Find where the given text appears and provide that cell's center as (x, y) coordinate. 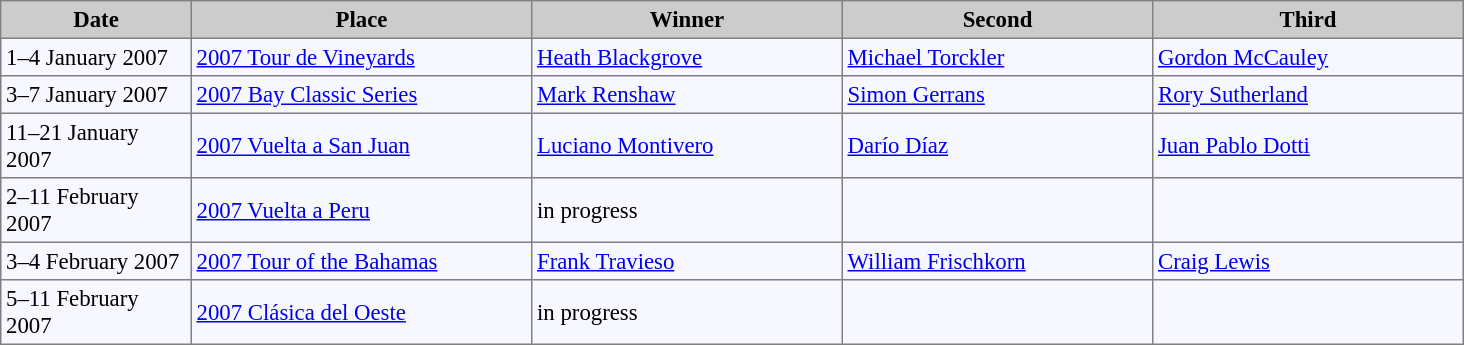
3–7 January 2007 (96, 95)
Winner (687, 20)
Frank Travieso (687, 261)
2–11 February 2007 (96, 210)
Heath Blackgrove (687, 57)
Third (1308, 20)
Darío Díaz (997, 145)
11–21 January 2007 (96, 145)
Juan Pablo Dotti (1308, 145)
Gordon McCauley (1308, 57)
5–11 February 2007 (96, 312)
2007 Bay Classic Series (361, 95)
Craig Lewis (1308, 261)
2007 Vuelta a San Juan (361, 145)
2007 Vuelta a Peru (361, 210)
2007 Tour of the Bahamas (361, 261)
2007 Clásica del Oeste (361, 312)
Luciano Montivero (687, 145)
2007 Tour de Vineyards (361, 57)
Rory Sutherland (1308, 95)
William Frischkorn (997, 261)
Second (997, 20)
Mark Renshaw (687, 95)
Simon Gerrans (997, 95)
3–4 February 2007 (96, 261)
Place (361, 20)
Date (96, 20)
1–4 January 2007 (96, 57)
Michael Torckler (997, 57)
